Find where the given text appears and provide that cell's center as [X, Y] coordinate. 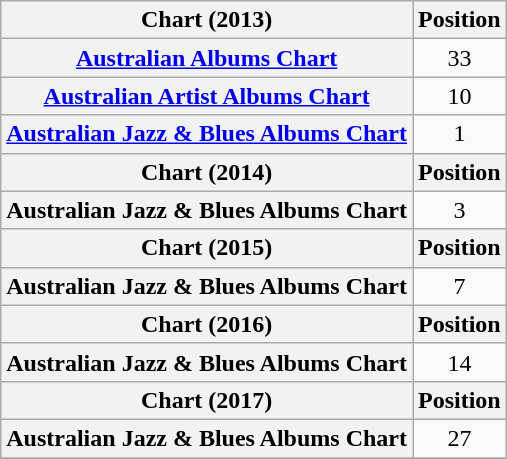
7 [459, 286]
3 [459, 210]
Chart (2014) [207, 172]
Chart (2015) [207, 248]
33 [459, 58]
Chart (2016) [207, 324]
Chart (2013) [207, 20]
Australian Albums Chart [207, 58]
27 [459, 438]
1 [459, 134]
Chart (2017) [207, 400]
Australian Artist Albums Chart [207, 96]
10 [459, 96]
14 [459, 362]
